Pinpoint the cell where the given text exists, returning its [x, y] midpoint coordinate. 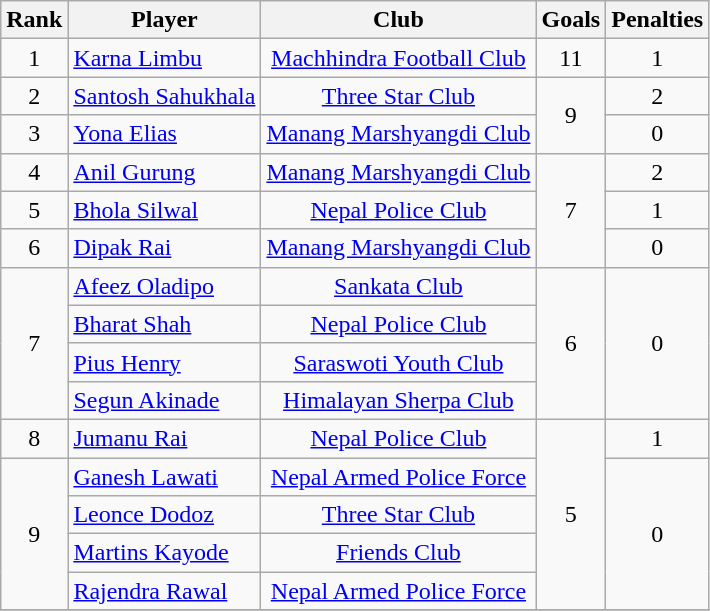
Friends Club [398, 553]
Penalties [658, 20]
Saraswoti Youth Club [398, 362]
Jumanu Rai [164, 438]
4 [34, 172]
Afeez Oladipo [164, 286]
Santosh Sahukhala [164, 96]
Ganesh Lawati [164, 477]
Pius Henry [164, 362]
Player [164, 20]
Rank [34, 20]
Machhindra Football Club [398, 58]
3 [34, 134]
Yona Elias [164, 134]
Segun Akinade [164, 400]
8 [34, 438]
Club [398, 20]
Dipak Rai [164, 248]
Goals [571, 20]
Sankata Club [398, 286]
Himalayan Sherpa Club [398, 400]
Bharat Shah [164, 324]
Martins Kayode [164, 553]
Leonce Dodoz [164, 515]
Anil Gurung [164, 172]
Karna Limbu [164, 58]
11 [571, 58]
Bhola Silwal [164, 210]
Rajendra Rawal [164, 591]
